For the text-containing cell, return its midpoint in [x, y] coordinate format. 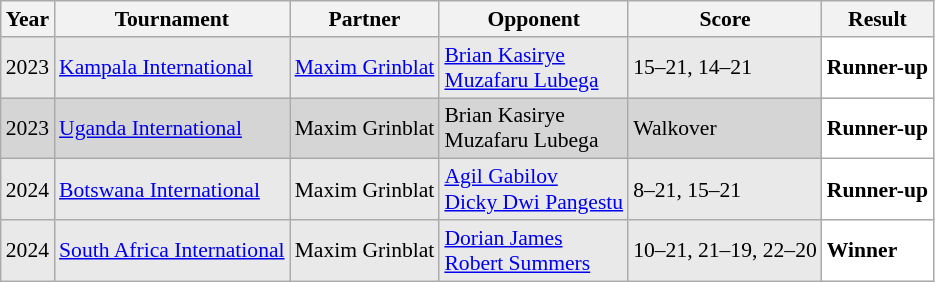
15–21, 14–21 [725, 68]
Dorian James Robert Summers [534, 250]
Score [725, 19]
Agil Gabilov Dicky Dwi Pangestu [534, 190]
Result [878, 19]
Winner [878, 250]
Kampala International [172, 68]
Tournament [172, 19]
8–21, 15–21 [725, 190]
Botswana International [172, 190]
South Africa International [172, 250]
Uganda International [172, 128]
Partner [365, 19]
Year [28, 19]
10–21, 21–19, 22–20 [725, 250]
Opponent [534, 19]
Walkover [725, 128]
